Find where the given text appears and provide that cell's center as [x, y] coordinate. 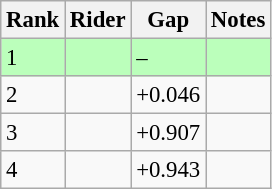
Rider [98, 20]
1 [33, 58]
+0.907 [168, 133]
– [168, 58]
+0.943 [168, 170]
Notes [238, 20]
2 [33, 95]
Gap [168, 20]
4 [33, 170]
3 [33, 133]
Rank [33, 20]
+0.046 [168, 95]
